Scan for the cell matching the given text and deliver its (x, y) coordinate at center. 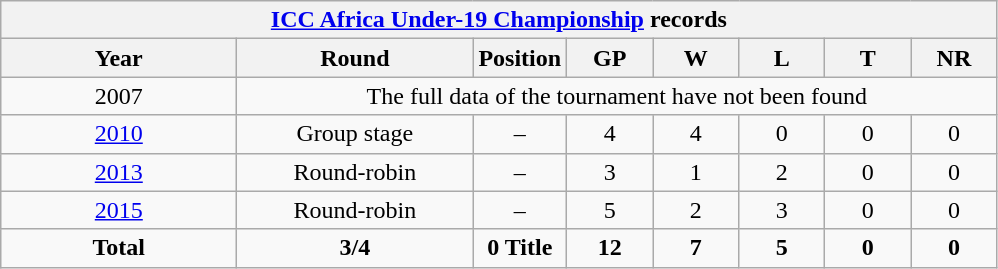
Position (520, 58)
NR (954, 58)
Round (355, 58)
2013 (119, 172)
Year (119, 58)
7 (696, 248)
GP (610, 58)
0 Title (520, 248)
The full data of the tournament have not been found (617, 96)
2015 (119, 210)
L (782, 58)
3/4 (355, 248)
2010 (119, 134)
Total (119, 248)
T (868, 58)
ICC Africa Under-19 Championship records (499, 20)
12 (610, 248)
Group stage (355, 134)
1 (696, 172)
W (696, 58)
2007 (119, 96)
